Identify which cell holds the provided text, then report its (X, Y) central coordinate. 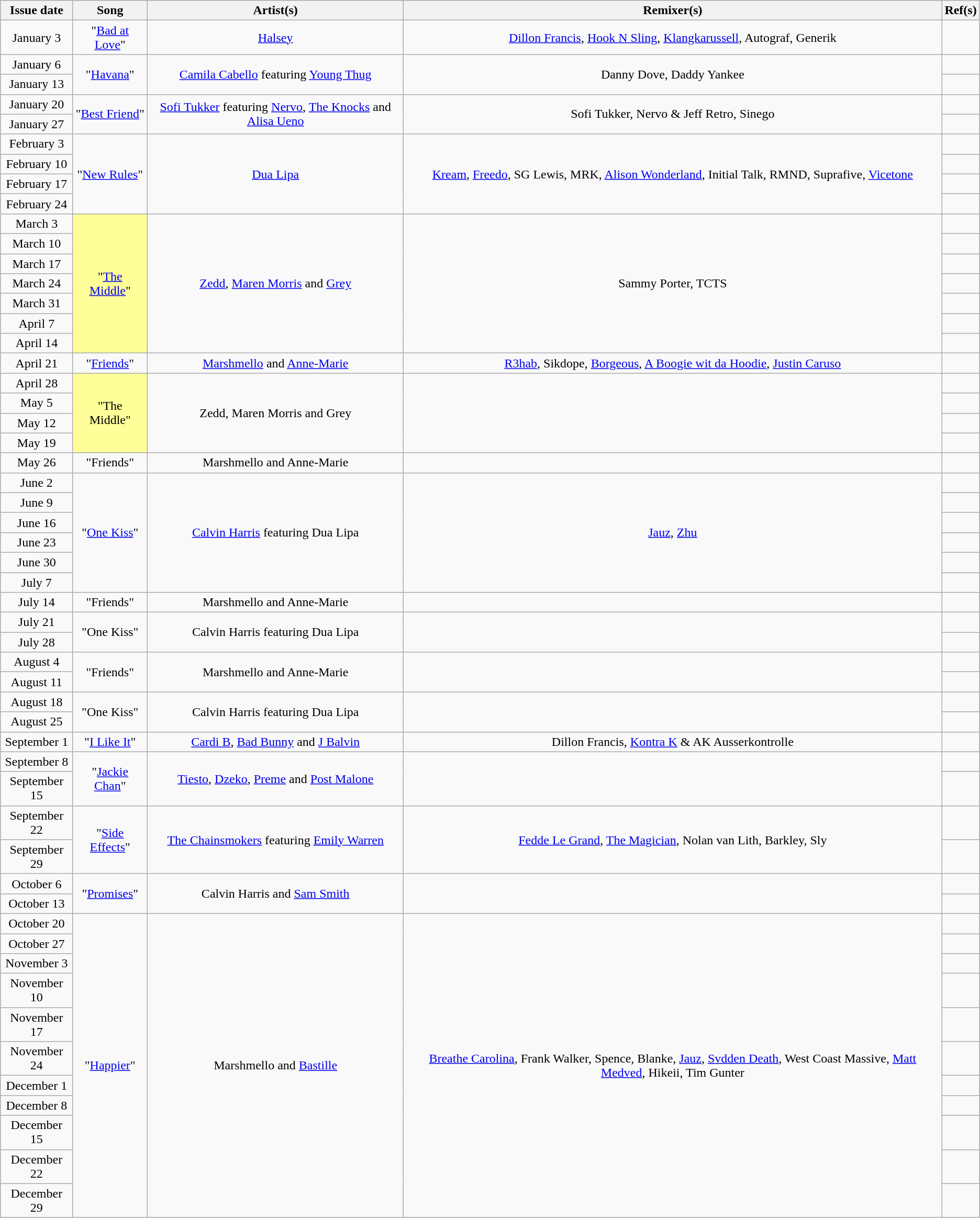
"I Like It" (110, 742)
August 25 (37, 722)
July 21 (37, 622)
September 22 (37, 823)
Sammy Porter, TCTS (673, 283)
Sofi Tukker, Nervo & Jeff Retro, Sinego (673, 114)
February 10 (37, 164)
Artist(s) (275, 10)
April 28 (37, 383)
December 22 (37, 1166)
Camila Cabello featuring Young Thug (275, 74)
May 12 (37, 423)
May 26 (37, 463)
"Bad at Love" (110, 38)
January 3 (37, 38)
Marshmello and Bastille (275, 1066)
March 24 (37, 284)
April 21 (37, 363)
June 9 (37, 502)
"Havana" (110, 74)
December 1 (37, 1086)
Breathe Carolina, Frank Walker, Spence, Blanke, Jauz, Svdden Death, West Coast Massive, Matt Medved, Hikeii, Tim Gunter (673, 1066)
October 6 (37, 884)
"Jackie Chan" (110, 779)
Kream, Freedo, SG Lewis, MRK, Alison Wonderland, Initial Talk, RMND, Suprafive, Vicetone (673, 174)
February 24 (37, 204)
"New Rules" (110, 174)
Jauz, Zhu (673, 532)
The Chainsmokers featuring Emily Warren (275, 840)
Tiesto, Dzeko, Preme and Post Malone (275, 779)
March 31 (37, 304)
October 20 (37, 923)
June 30 (37, 562)
"Promises" (110, 893)
"Happier" (110, 1066)
December 29 (37, 1201)
November 3 (37, 964)
September 29 (37, 856)
"Best Friend" (110, 114)
Song (110, 10)
June 23 (37, 542)
October 13 (37, 903)
February 17 (37, 184)
December 8 (37, 1105)
March 3 (37, 224)
Calvin Harris and Sam Smith (275, 893)
September 15 (37, 788)
Halsey (275, 38)
August 11 (37, 682)
"Side Effects" (110, 840)
Dillon Francis, Hook N Sling, Klangkarussell, Autograf, Generik (673, 38)
November 17 (37, 1025)
March 10 (37, 243)
May 5 (37, 403)
January 20 (37, 104)
January 27 (37, 124)
November 10 (37, 990)
July 7 (37, 583)
October 27 (37, 944)
Sofi Tukker featuring Nervo, The Knocks and Alisa Ueno (275, 114)
January 13 (37, 84)
February 3 (37, 144)
July 14 (37, 602)
Remixer(s) (673, 10)
March 17 (37, 263)
April 7 (37, 323)
Issue date (37, 10)
January 6 (37, 64)
December 15 (37, 1133)
Dillon Francis, Kontra K & AK Ausserkontrolle (673, 742)
Danny Dove, Daddy Yankee (673, 74)
August 18 (37, 702)
July 28 (37, 642)
April 14 (37, 343)
June 2 (37, 483)
Ref(s) (961, 10)
May 19 (37, 443)
Fedde Le Grand, The Magician, Nolan van Lith, Barkley, Sly (673, 840)
September 1 (37, 742)
Cardi B, Bad Bunny and J Balvin (275, 742)
August 4 (37, 662)
R3hab, Sikdope, Borgeous, A Boogie wit da Hoodie, Justin Caruso (673, 363)
Dua Lipa (275, 174)
November 24 (37, 1058)
September 8 (37, 762)
June 16 (37, 522)
